Return the [X, Y] coordinate for the center point of the cell that contains the specified text.  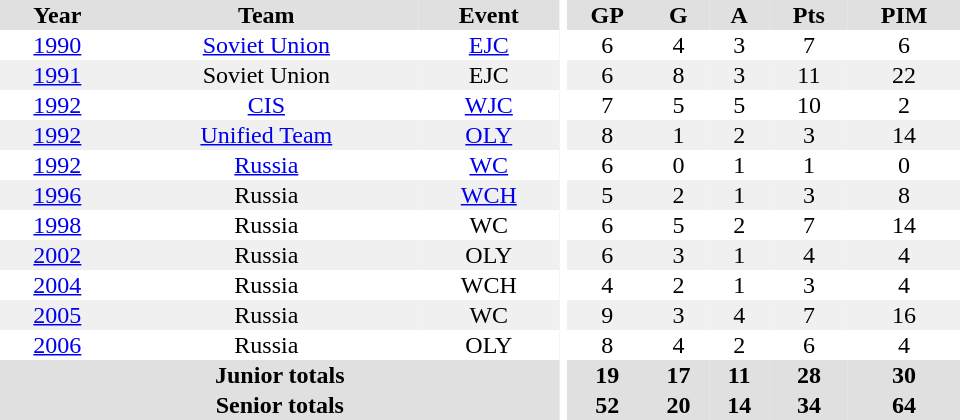
1998 [58, 225]
9 [607, 315]
2005 [58, 315]
2006 [58, 345]
PIM [904, 15]
1991 [58, 75]
Year [58, 15]
16 [904, 315]
30 [904, 375]
CIS [266, 105]
2004 [58, 285]
34 [810, 405]
19 [607, 375]
Team [266, 15]
GP [607, 15]
28 [810, 375]
Senior totals [280, 405]
22 [904, 75]
A [740, 15]
52 [607, 405]
20 [678, 405]
1990 [58, 45]
2002 [58, 255]
Event [489, 15]
64 [904, 405]
WJC [489, 105]
1996 [58, 195]
Pts [810, 15]
Unified Team [266, 135]
17 [678, 375]
Junior totals [280, 375]
G [678, 15]
10 [810, 105]
